Find where the given text appears and provide that cell's center as (x, y) coordinate. 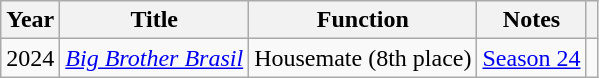
Title (154, 20)
Season 24 (532, 58)
Notes (532, 20)
Big Brother Brasil (154, 58)
Year (30, 20)
Function (363, 20)
Housemate (8th place) (363, 58)
2024 (30, 58)
